Extract the (x, y) coordinate from the center of the cell holding the provided text.  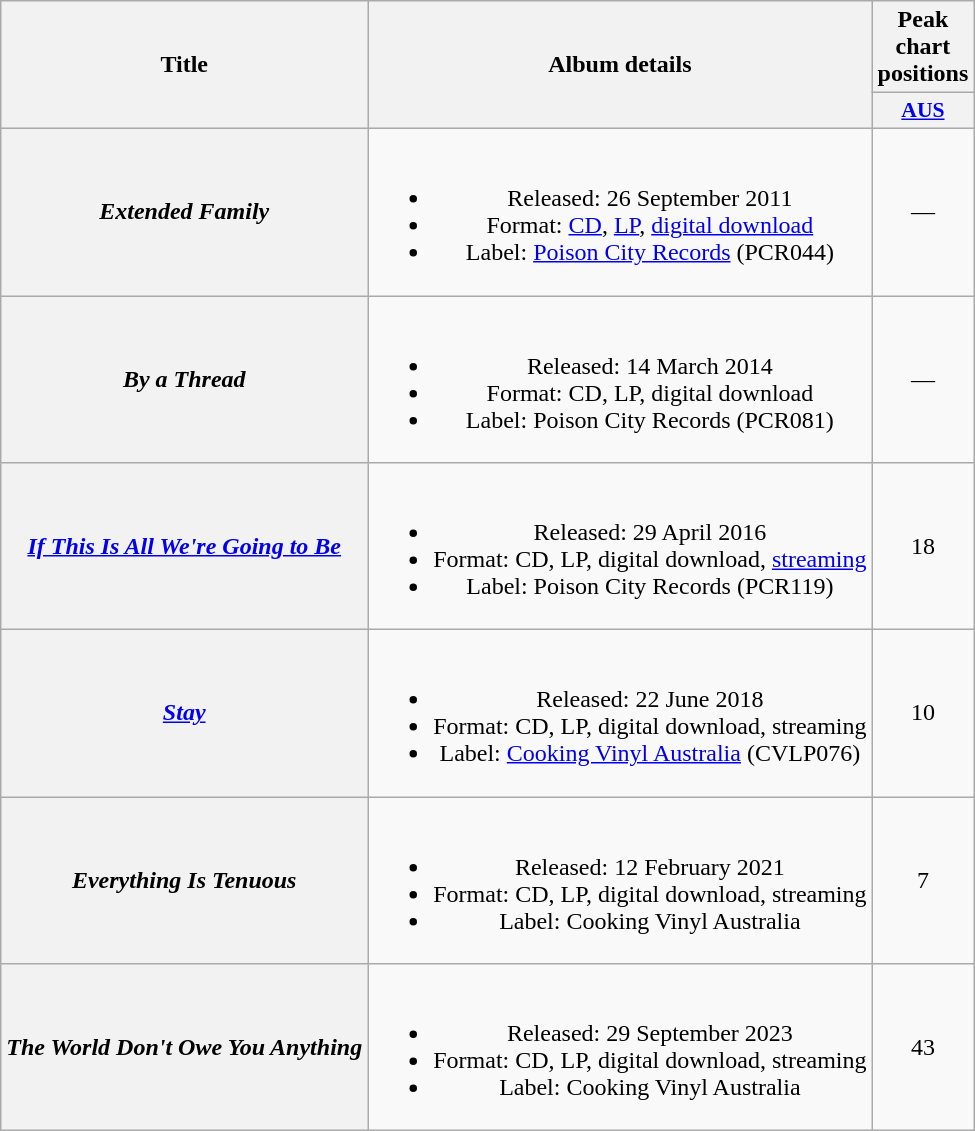
7 (923, 880)
10 (923, 714)
The World Don't Owe You Anything (184, 1048)
Released: 12 February 2021Format: CD, LP, digital download, streamingLabel: Cooking Vinyl Australia (620, 880)
Stay (184, 714)
AUS (923, 111)
43 (923, 1048)
18 (923, 546)
Everything Is Tenuous (184, 880)
Released: 14 March 2014Format: CD, LP, digital downloadLabel: Poison City Records (PCR081) (620, 380)
Extended Family (184, 212)
By a Thread (184, 380)
Released: 29 April 2016Format: CD, LP, digital download, streamingLabel: Poison City Records (PCR119) (620, 546)
Album details (620, 65)
Released: 29 September 2023Format: CD, LP, digital download, streamingLabel: Cooking Vinyl Australia (620, 1048)
Released: 26 September 2011Format: CD, LP, digital downloadLabel: Poison City Records (PCR044) (620, 212)
Title (184, 65)
Released: 22 June 2018Format: CD, LP, digital download, streamingLabel: Cooking Vinyl Australia (CVLP076) (620, 714)
Peak chart positions (923, 47)
If This Is All We're Going to Be (184, 546)
